Extract the [X, Y] coordinate from the center of the cell holding the provided text.  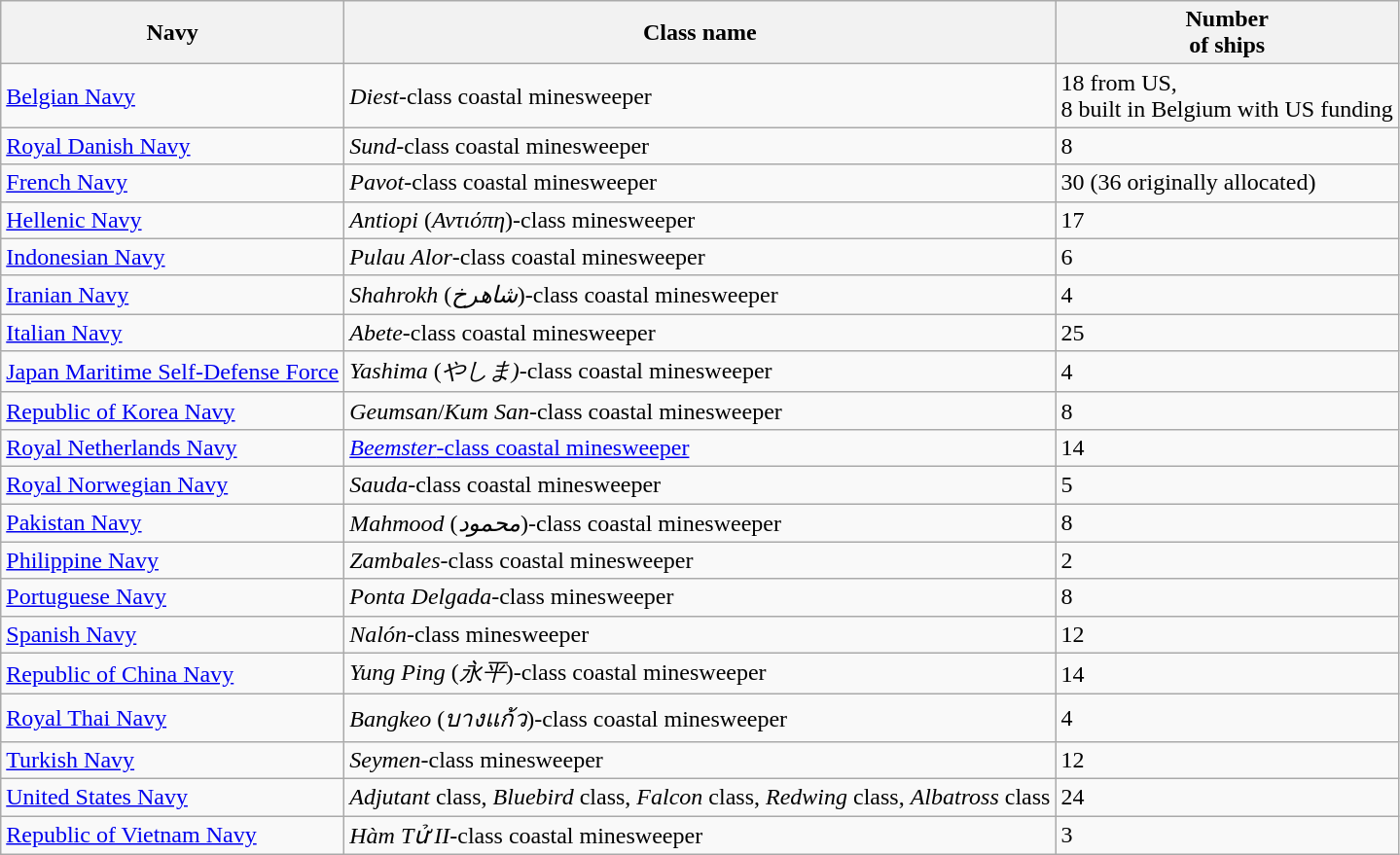
Beemster-class coastal minesweeper [700, 447]
French Navy [173, 183]
Portuguese Navy [173, 597]
Hellenic Navy [173, 220]
17 [1227, 220]
25 [1227, 333]
Abete-class coastal minesweeper [700, 333]
Numberof ships [1227, 33]
Yung Ping (永平)-class coastal minesweeper [700, 673]
Sund-class coastal minesweeper [700, 146]
Adjutant class, Bluebird class, Falcon class, Redwing class, Albatross class [700, 797]
6 [1227, 257]
Pakistan Navy [173, 523]
Turkish Navy [173, 760]
Seymen-class minesweeper [700, 760]
Republic of China Navy [173, 673]
Belgian Navy [173, 95]
24 [1227, 797]
Zambales-class coastal minesweeper [700, 560]
Geumsan/Kum San-class coastal minesweeper [700, 410]
Hàm Tử II-class coastal minesweeper [700, 835]
Navy [173, 33]
Royal Danish Navy [173, 146]
3 [1227, 835]
Royal Thai Navy [173, 718]
30 (36 originally allocated) [1227, 183]
Iranian Navy [173, 295]
Nalón-class minesweeper [700, 634]
18 from US, 8 built in Belgium with US funding [1227, 95]
Republic of Vietnam Navy [173, 835]
Pavot-class coastal minesweeper [700, 183]
Antiopi (Αντιόπη)-class minesweeper [700, 220]
Shahrokh (شاهرخ)-class coastal minesweeper [700, 295]
Spanish Navy [173, 634]
Diest-class coastal minesweeper [700, 95]
Royal Netherlands Navy [173, 447]
Sauda-class coastal minesweeper [700, 484]
Italian Navy [173, 333]
Mahmood (محمود)-class coastal minesweeper [700, 523]
Class name [700, 33]
Yashima (やしま)-class coastal minesweeper [700, 372]
Philippine Navy [173, 560]
United States Navy [173, 797]
Pulau Alor-class coastal minesweeper [700, 257]
2 [1227, 560]
Republic of Korea Navy [173, 410]
Ponta Delgada-class minesweeper [700, 597]
Japan Maritime Self-Defense Force [173, 372]
5 [1227, 484]
Bangkeo (บางแก้ว)-class coastal minesweeper [700, 718]
Indonesian Navy [173, 257]
Royal Norwegian Navy [173, 484]
